Provide the [X, Y] coordinate of the cell's center where the given text is located.  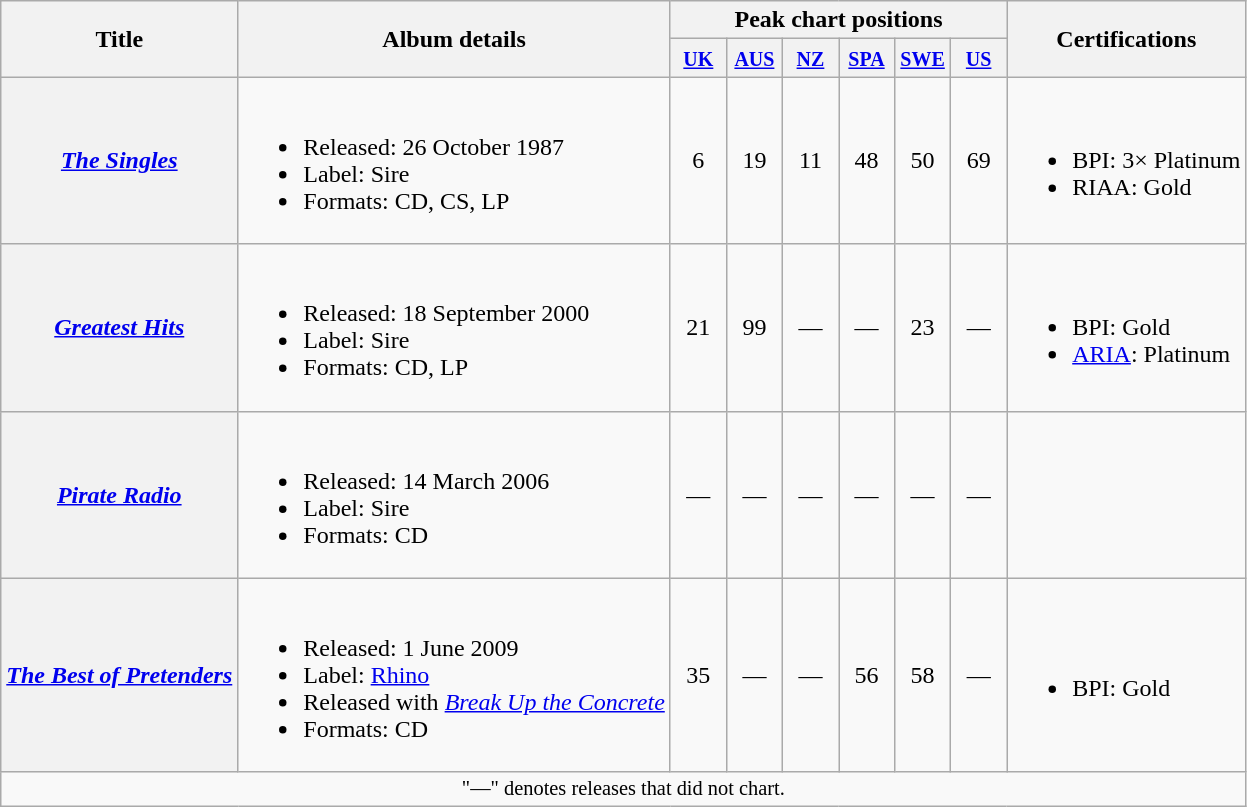
48 [866, 160]
The Best of Pretenders [120, 675]
Released: 18 September 2000Label: SireFormats: CD, LP [454, 328]
AUS [754, 58]
"—" denotes releases that did not chart. [624, 789]
6 [698, 160]
SWE [923, 58]
Greatest Hits [120, 328]
BPI: GoldARIA: Platinum [1126, 328]
56 [866, 675]
58 [923, 675]
99 [754, 328]
23 [923, 328]
SPA [866, 58]
Released: 26 October 1987Label: SireFormats: CD, CS, LP [454, 160]
BPI: Gold [1126, 675]
69 [979, 160]
Peak chart positions [838, 20]
Released: 14 March 2006Label: SireFormats: CD [454, 494]
Certifications [1126, 39]
Title [120, 39]
The Singles [120, 160]
BPI: 3× PlatinumRIAA: Gold [1126, 160]
19 [754, 160]
US [979, 58]
NZ [810, 58]
11 [810, 160]
Pirate Radio [120, 494]
50 [923, 160]
21 [698, 328]
35 [698, 675]
Album details [454, 39]
Released: 1 June 2009Label: RhinoReleased with Break Up the ConcreteFormats: CD [454, 675]
UK [698, 58]
